Find where the given text appears and provide that cell's center as (x, y) coordinate. 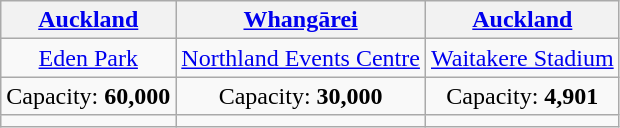
Capacity: 60,000 (88, 96)
Northland Events Centre (301, 58)
Capacity: 4,901 (522, 96)
Eden Park (88, 58)
Capacity: 30,000 (301, 96)
Whangārei (301, 20)
Waitakere Stadium (522, 58)
